Provide the [X, Y] coordinate of the cell's center where the given text is located.  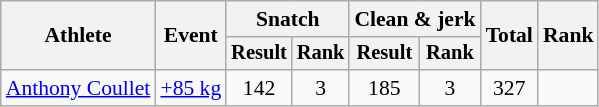
Total [510, 36]
185 [384, 88]
Clean & jerk [414, 19]
+85 kg [190, 88]
Snatch [288, 19]
Event [190, 36]
327 [510, 88]
142 [259, 88]
Anthony Coullet [78, 88]
Athlete [78, 36]
